Capture the cell that displays the provided text and extract its [X, Y] central coordinate. 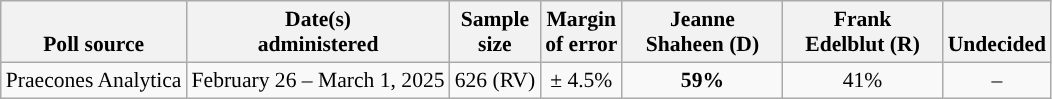
Marginof error [581, 32]
Samplesize [496, 32]
Undecided [997, 32]
FrankEdelblut (R) [863, 32]
Praecones Analytica [94, 80]
626 (RV) [496, 80]
– [997, 80]
59% [702, 80]
February 26 – March 1, 2025 [318, 80]
± 4.5% [581, 80]
Poll source [94, 32]
41% [863, 80]
JeanneShaheen (D) [702, 32]
Date(s)administered [318, 32]
